Determine the (X, Y) coordinate at the center of the cell enclosing the given text.  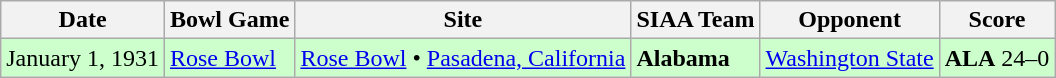
Bowl Game (229, 20)
Site (463, 20)
ALA 24–0 (997, 58)
Opponent (850, 20)
Washington State (850, 58)
Rose Bowl (229, 58)
Rose Bowl • Pasadena, California (463, 58)
January 1, 1931 (83, 58)
Alabama (696, 58)
Date (83, 20)
SIAA Team (696, 20)
Score (997, 20)
